For the text-containing cell, return its midpoint in (x, y) coordinate format. 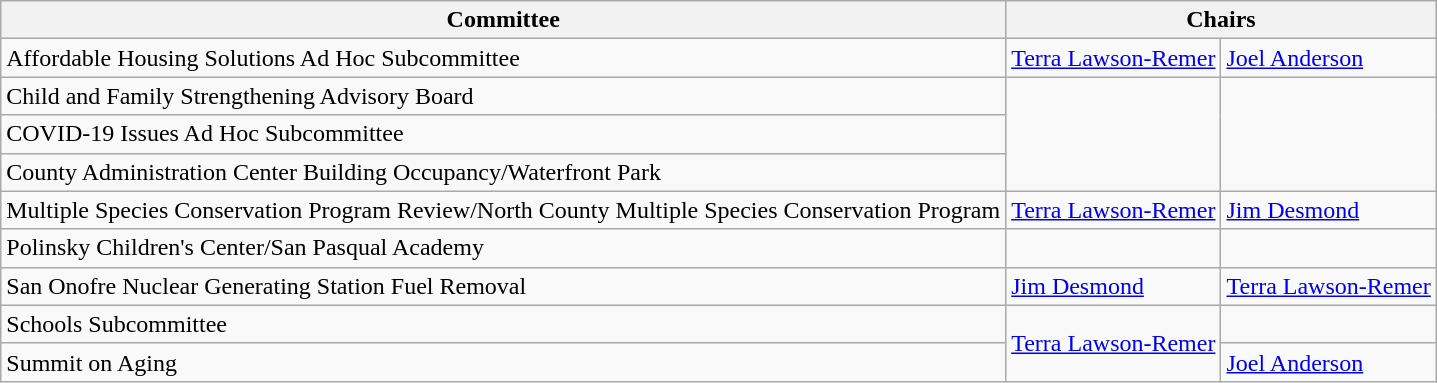
Child and Family Strengthening Advisory Board (504, 96)
Affordable Housing Solutions Ad Hoc Subcommittee (504, 58)
Summit on Aging (504, 362)
San Onofre Nuclear Generating Station Fuel Removal (504, 286)
Chairs (1222, 20)
COVID-19 Issues Ad Hoc Subcommittee (504, 134)
Multiple Species Conservation Program Review/North County Multiple Species Conservation Program (504, 210)
Committee (504, 20)
Polinsky Children's Center/San Pasqual Academy (504, 248)
Schools Subcommittee (504, 324)
County Administration Center Building Occupancy/Waterfront Park (504, 172)
